Return the (X, Y) coordinate for the center point of the cell that contains the specified text.  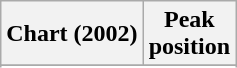
Chart (2002) (72, 34)
Peakposition (189, 34)
